Search for the cell housing the specified text and yield its (X, Y) center coordinate. 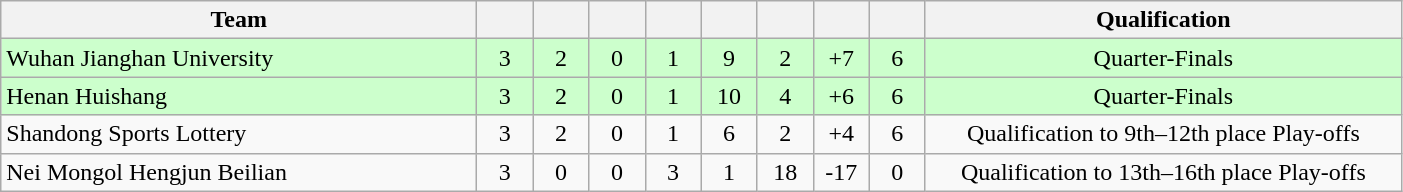
-17 (841, 172)
+4 (841, 134)
10 (729, 96)
Qualification to 9th–12th place Play-offs (1163, 134)
+7 (841, 58)
Team (239, 20)
Shandong Sports Lottery (239, 134)
+6 (841, 96)
Nei Mongol Hengjun Beilian (239, 172)
4 (785, 96)
Henan Huishang (239, 96)
Wuhan Jianghan University (239, 58)
9 (729, 58)
18 (785, 172)
Qualification to 13th–16th place Play-offs (1163, 172)
Qualification (1163, 20)
